Identify which cell holds the provided text, then report its [X, Y] central coordinate. 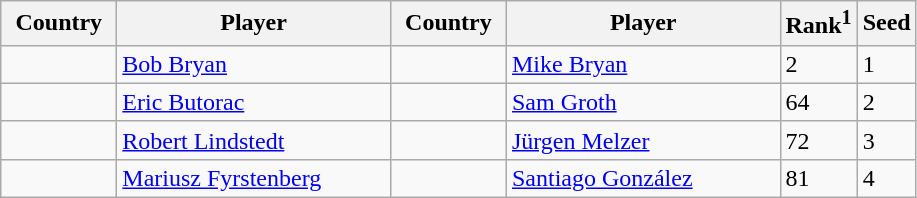
72 [818, 140]
Bob Bryan [254, 64]
Eric Butorac [254, 102]
64 [818, 102]
1 [886, 64]
Sam Groth [643, 102]
Santiago González [643, 178]
Robert Lindstedt [254, 140]
Mariusz Fyrstenberg [254, 178]
Mike Bryan [643, 64]
4 [886, 178]
Jürgen Melzer [643, 140]
3 [886, 140]
81 [818, 178]
Seed [886, 24]
Rank1 [818, 24]
